Return the (X, Y) coordinate for the center point of the cell that contains the specified text.  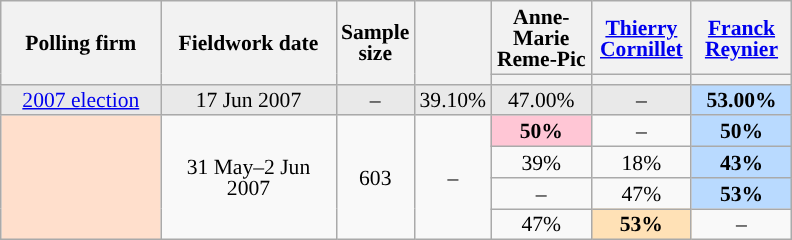
603 (375, 178)
43% (741, 162)
Franck Reynier (741, 38)
47.00% (541, 100)
31 May–2 Jun 2007 (248, 178)
18% (641, 162)
Fieldwork date (248, 42)
Thierry Cornillet (641, 38)
Anne-Marie Reme-Pic (541, 38)
39% (541, 162)
39.10% (452, 100)
Samplesize (375, 42)
2007 election (81, 100)
53.00% (741, 100)
17 Jun 2007 (248, 100)
Polling firm (81, 42)
